Pinpoint the cell where the given text exists, returning its (X, Y) midpoint coordinate. 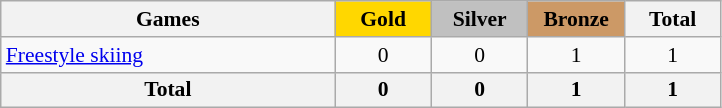
Bronze (576, 19)
Games (168, 19)
Freestyle skiing (168, 55)
Silver (480, 19)
Gold (384, 19)
